Pinpoint the cell where the given text exists, returning its [X, Y] midpoint coordinate. 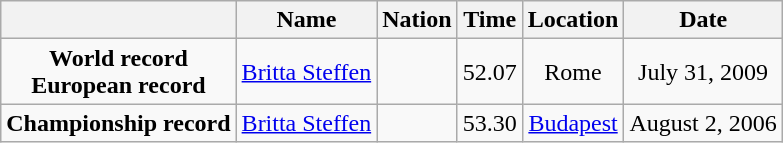
August 2, 2006 [703, 123]
Name [306, 20]
Budapest [573, 123]
52.07 [490, 72]
Date [703, 20]
53.30 [490, 123]
Championship record [118, 123]
World recordEuropean record [118, 72]
Time [490, 20]
Nation [417, 20]
Rome [573, 72]
July 31, 2009 [703, 72]
Location [573, 20]
